For the text-containing cell, return its midpoint in [X, Y] coordinate format. 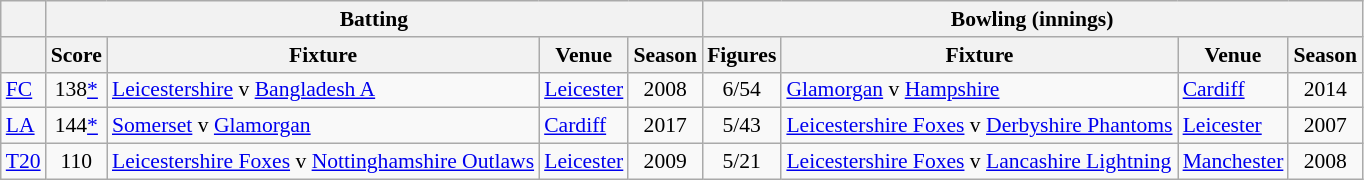
Leicestershire v Bangladesh A [323, 90]
2009 [665, 162]
5/21 [742, 162]
Leicestershire Foxes v Lancashire Lightning [979, 162]
Leicestershire Foxes v Derbyshire Phantoms [979, 126]
FC [24, 90]
Bowling (innings) [1032, 19]
Batting [374, 19]
Glamorgan v Hampshire [979, 90]
2007 [1325, 126]
138* [76, 90]
2017 [665, 126]
Leicestershire Foxes v Nottinghamshire Outlaws [323, 162]
2014 [1325, 90]
Score [76, 55]
144* [76, 126]
Manchester [1234, 162]
6/54 [742, 90]
Somerset v Glamorgan [323, 126]
5/43 [742, 126]
110 [76, 162]
LA [24, 126]
Figures [742, 55]
T20 [24, 162]
